Pinpoint the cell where the given text exists, returning its (x, y) midpoint coordinate. 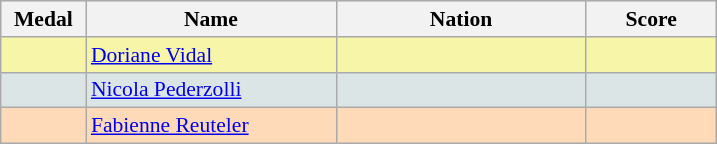
Doriane Vidal (211, 55)
Name (211, 19)
Medal (44, 19)
Fabienne Reuteler (211, 126)
Nicola Pederzolli (211, 90)
Score (651, 19)
Nation (461, 19)
